Extract the [x, y] coordinate from the center of the cell holding the provided text.  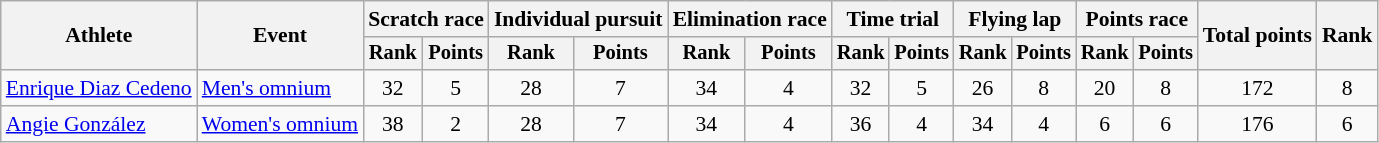
176 [1258, 124]
Time trial [893, 19]
Enrique Diaz Cedeno [99, 88]
Flying lap [1015, 19]
20 [1105, 88]
38 [392, 124]
Angie González [99, 124]
Women's omnium [280, 124]
Scratch race [426, 19]
Athlete [99, 36]
Individual pursuit [578, 19]
Men's omnium [280, 88]
Event [280, 36]
36 [861, 124]
Elimination race [750, 19]
Total points [1258, 36]
2 [455, 124]
Points race [1137, 19]
26 [983, 88]
172 [1258, 88]
